For the text-containing cell, return its midpoint in (X, Y) coordinate format. 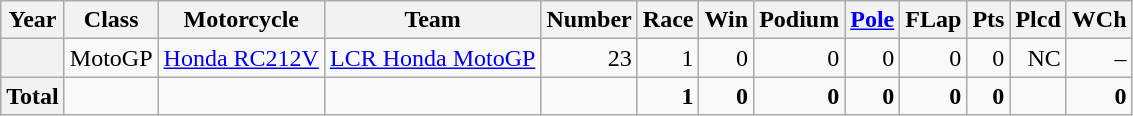
23 (589, 58)
NC (1038, 58)
FLap (934, 20)
Number (589, 20)
WCh (1099, 20)
– (1099, 58)
LCR Honda MotoGP (432, 58)
Team (432, 20)
Race (668, 20)
Pole (872, 20)
Motorcycle (241, 20)
Total (33, 96)
Honda RC212V (241, 58)
Class (111, 20)
Win (726, 20)
MotoGP (111, 58)
Year (33, 20)
Pts (988, 20)
Podium (800, 20)
Plcd (1038, 20)
